Return the (X, Y) coordinate for the center point of the cell that contains the specified text.  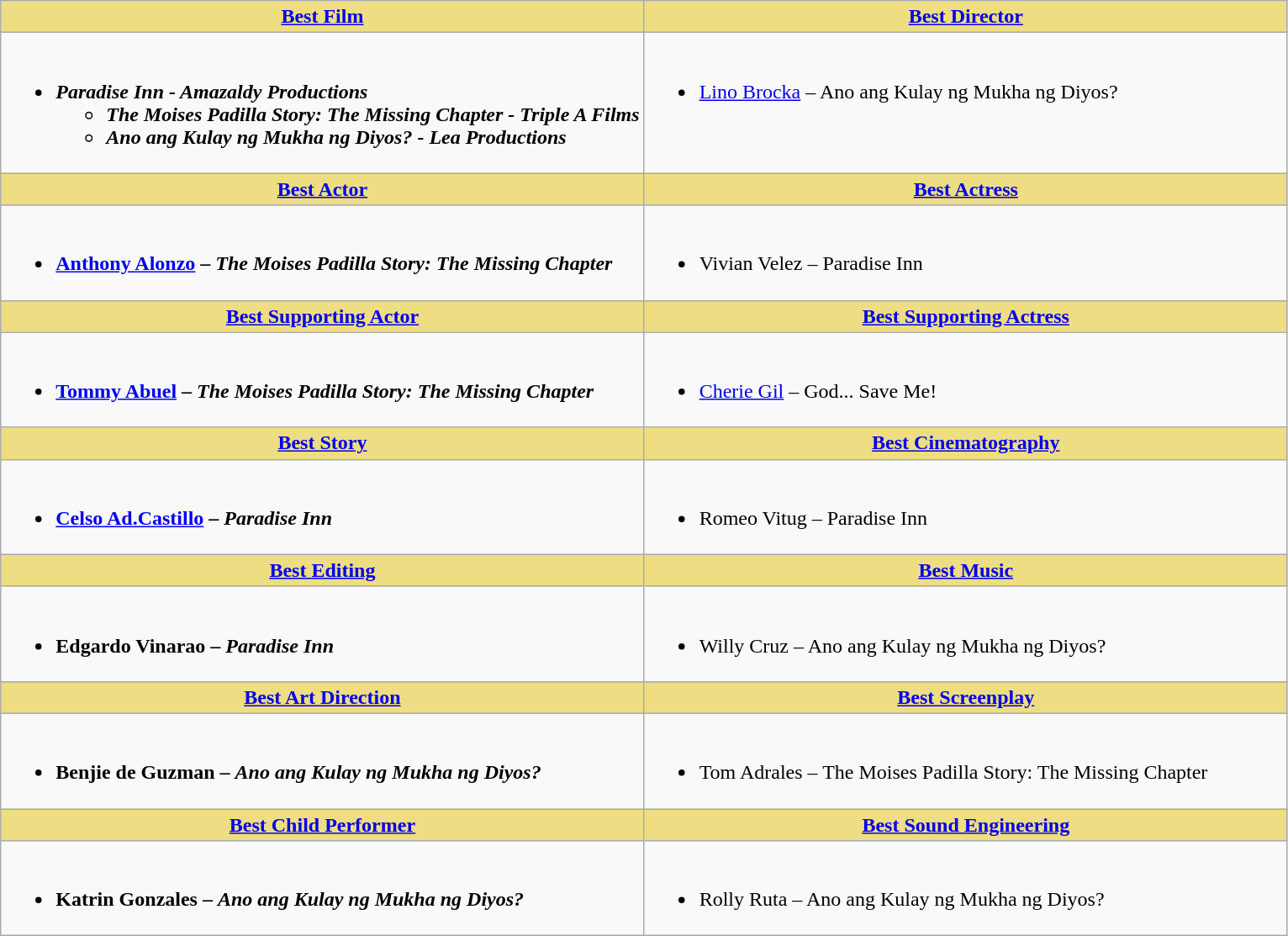
Best Story (323, 443)
Best Film (323, 17)
Romeo Vitug – Paradise Inn (965, 506)
Best Child Performer (323, 825)
Katrin Gonzales – Ano ang Kulay ng Mukha ng Diyos? (323, 888)
Paradise Inn - Amazaldy ProductionsThe Moises Padilla Story: The Missing Chapter - Triple A Films Ano ang Kulay ng Mukha ng Diyos? - Lea Productions (323, 103)
Lino Brocka – Ano ang Kulay ng Mukha ng Diyos? (965, 103)
Anthony Alonzo – The Moises Padilla Story: The Missing Chapter (323, 252)
Benjie de Guzman – Ano ang Kulay ng Mukha ng Diyos? (323, 760)
Willy Cruz – Ano ang Kulay ng Mukha ng Diyos? (965, 634)
Vivian Velez – Paradise Inn (965, 252)
Best Art Direction (323, 697)
Best Supporting Actor (323, 316)
Best Music (965, 570)
Best Director (965, 17)
Best Sound Engineering (965, 825)
Best Screenplay (965, 697)
Edgardo Vinarao – Paradise Inn (323, 634)
Best Supporting Actress (965, 316)
Rolly Ruta – Ano ang Kulay ng Mukha ng Diyos? (965, 888)
Tommy Abuel – The Moises Padilla Story: The Missing Chapter (323, 380)
Best Cinematography (965, 443)
Celso Ad.Castillo – Paradise Inn (323, 506)
Cherie Gil – God... Save Me! (965, 380)
Tom Adrales – The Moises Padilla Story: The Missing Chapter (965, 760)
Best Actress (965, 189)
Best Actor (323, 189)
Best Editing (323, 570)
